Return [X, Y] of the center of cell containing provided text 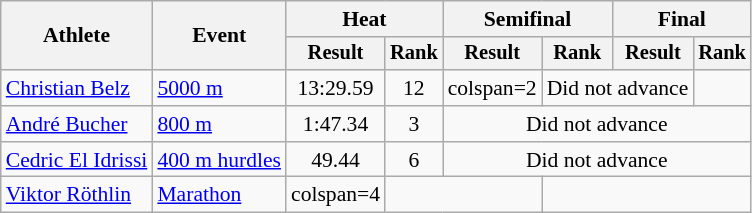
49.44 [336, 160]
colspan=4 [336, 195]
Cedric El Idrissi [77, 160]
Marathon [219, 195]
3 [414, 124]
Semifinal [528, 19]
colspan=2 [492, 88]
Event [219, 36]
400 m hurdles [219, 160]
5000 m [219, 88]
800 m [219, 124]
Athlete [77, 36]
6 [414, 160]
André Bucher [77, 124]
Heat [364, 19]
Final [682, 19]
Viktor Röthlin [77, 195]
13:29.59 [336, 88]
12 [414, 88]
Christian Belz [77, 88]
1:47.34 [336, 124]
